Find where the given text appears and provide that cell's center as [X, Y] coordinate. 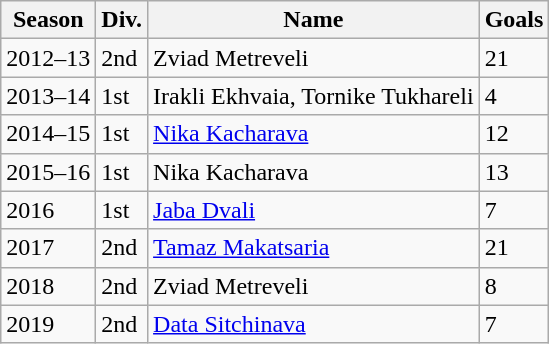
Irakli Ekhvaia, Tornike Tukhareli [314, 96]
2013–14 [48, 96]
2012–13 [48, 58]
4 [514, 96]
Jaba Dvali [314, 210]
Tamaz Makatsaria [314, 248]
2019 [48, 324]
Div. [122, 20]
2016 [48, 210]
Data Sitchinava [314, 324]
Name [314, 20]
2017 [48, 248]
12 [514, 134]
2015–16 [48, 172]
2018 [48, 286]
8 [514, 286]
Season [48, 20]
Goals [514, 20]
2014–15 [48, 134]
13 [514, 172]
